Return the (X, Y) coordinate for the center point of the cell that contains the specified text.  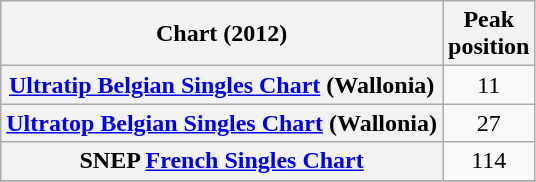
Ultratip Belgian Singles Chart (Wallonia) (222, 85)
SNEP French Singles Chart (222, 161)
Ultratop Belgian Singles Chart (Wallonia) (222, 123)
11 (489, 85)
Peakposition (489, 34)
Chart (2012) (222, 34)
114 (489, 161)
27 (489, 123)
